Detect which cell encompasses the target text, then output its (x, y) center coordinate. 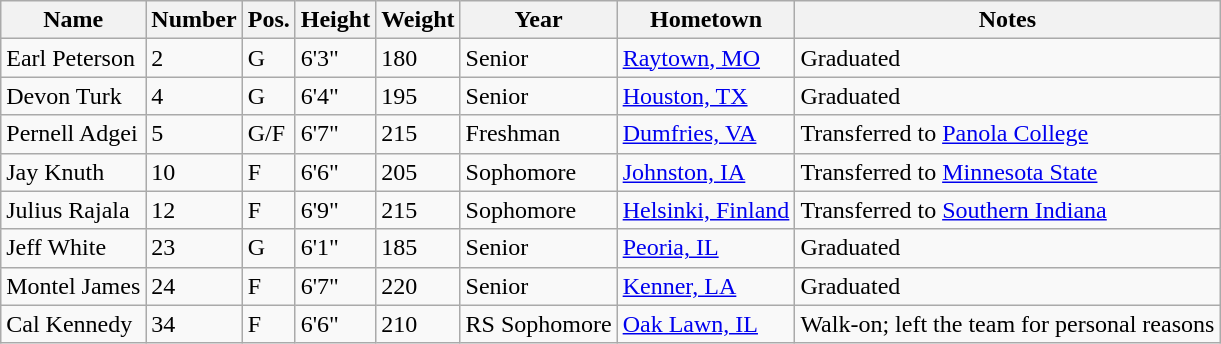
Raytown, MO (706, 58)
195 (418, 96)
Notes (1008, 20)
Walk-on; left the team for personal reasons (1008, 324)
Weight (418, 20)
Transferred to Panola College (1008, 134)
Montel James (74, 286)
210 (418, 324)
Jeff White (74, 248)
Freshman (538, 134)
Dumfries, VA (706, 134)
Peoria, IL (706, 248)
Helsinki, Finland (706, 210)
6'4" (335, 96)
Year (538, 20)
Pos. (268, 20)
10 (194, 172)
Julius Rajala (74, 210)
23 (194, 248)
Name (74, 20)
2 (194, 58)
12 (194, 210)
Oak Lawn, IL (706, 324)
185 (418, 248)
5 (194, 134)
Pernell Adgei (74, 134)
Cal Kennedy (74, 324)
RS Sophomore (538, 324)
6'3" (335, 58)
205 (418, 172)
4 (194, 96)
220 (418, 286)
Kenner, LA (706, 286)
Number (194, 20)
G/F (268, 134)
Transferred to Minnesota State (1008, 172)
Houston, TX (706, 96)
Jay Knuth (74, 172)
Devon Turk (74, 96)
Johnston, IA (706, 172)
6'1" (335, 248)
Transferred to Southern Indiana (1008, 210)
6'9" (335, 210)
Hometown (706, 20)
Height (335, 20)
34 (194, 324)
180 (418, 58)
Earl Peterson (74, 58)
24 (194, 286)
